Detect which cell encompasses the target text, then output its [x, y] center coordinate. 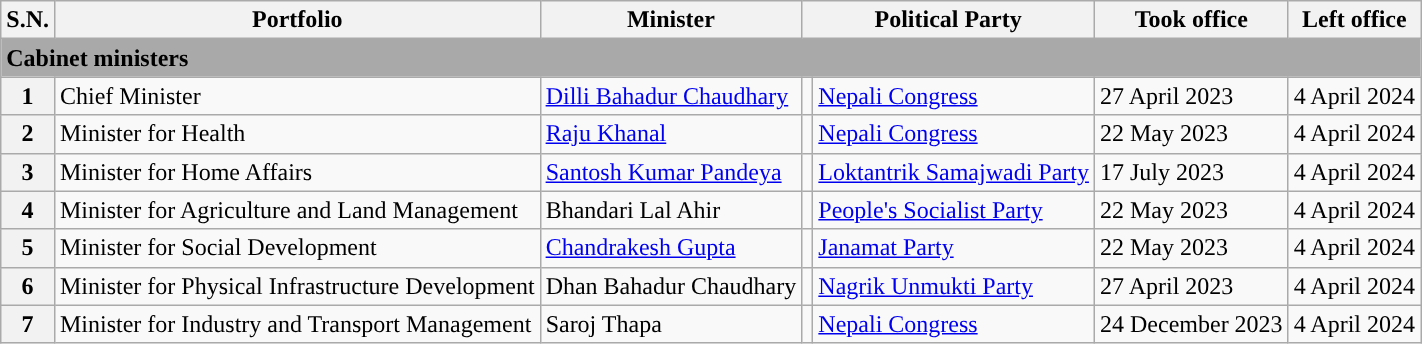
People's Socialist Party [954, 210]
Minister for Industry and Transport Management [297, 324]
Political Party [948, 20]
S.N. [28, 20]
Minister for Agriculture and Land Management [297, 210]
Minister for Physical Infrastructure Development [297, 286]
3 [28, 172]
Dilli Bahadur Chaudhary [671, 96]
Minister for Home Affairs [297, 172]
24 December 2023 [1191, 324]
Minister for Social Development [297, 248]
1 [28, 96]
Nagrik Unmukti Party [954, 286]
Santosh Kumar Pandeya [671, 172]
Bhandari Lal Ahir [671, 210]
Dhan Bahadur Chaudhary [671, 286]
Loktantrik Samajwadi Party [954, 172]
4 [28, 210]
Saroj Thapa [671, 324]
Raju Khanal [671, 134]
Portfolio [297, 20]
5 [28, 248]
Left office [1354, 20]
7 [28, 324]
Janamat Party [954, 248]
Chief Minister [297, 96]
Chandrakesh Gupta [671, 248]
2 [28, 134]
Minister [671, 20]
Cabinet ministers [711, 58]
6 [28, 286]
Minister for Health [297, 134]
Took office [1191, 20]
17 July 2023 [1191, 172]
